Locate the cell with the specified text and output its (x, y) center coordinate. 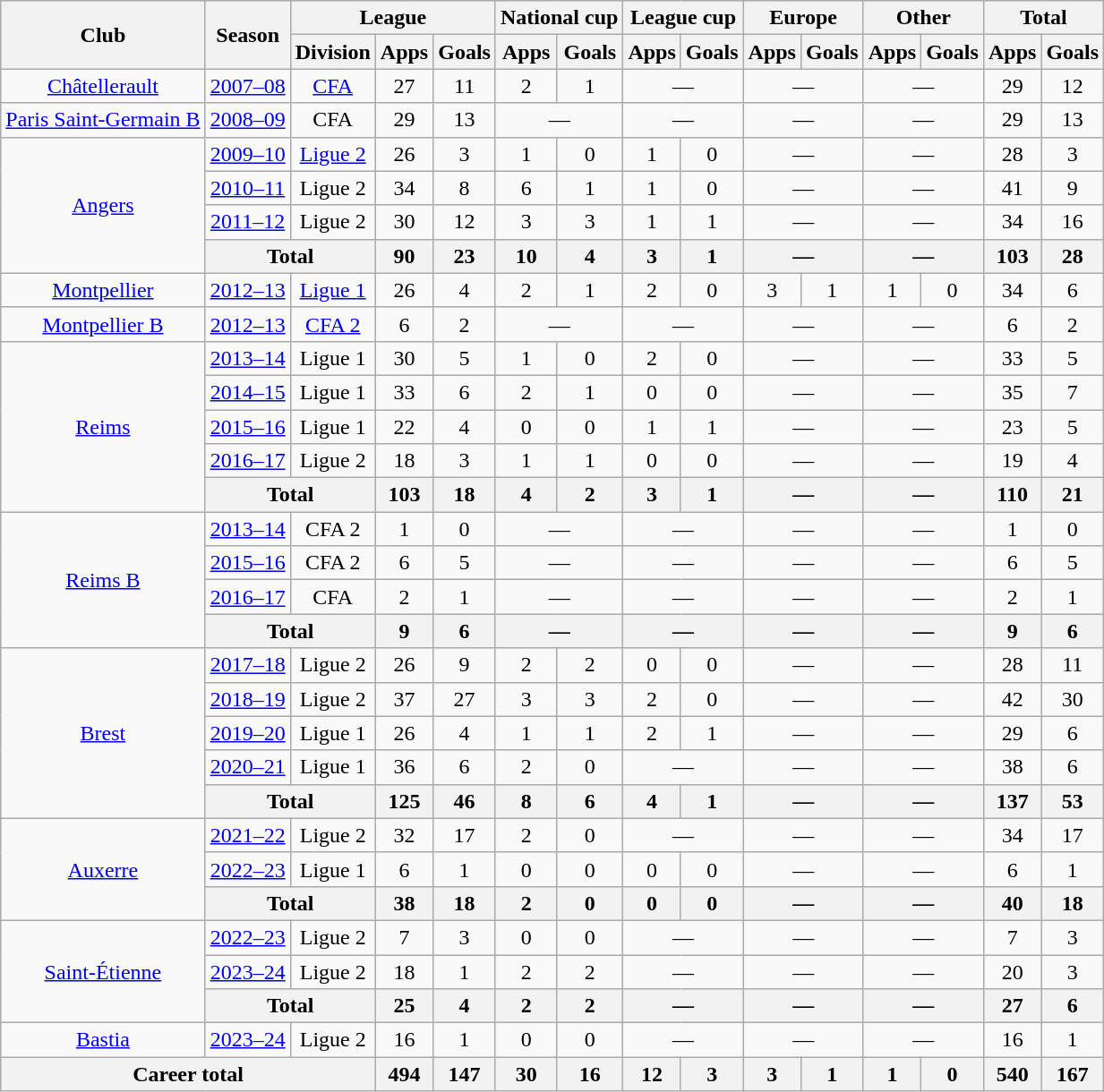
540 (1012, 1074)
90 (404, 256)
167 (1073, 1074)
40 (1012, 903)
41 (1012, 188)
Brest (103, 733)
League cup (683, 18)
Montpellier B (103, 324)
2021–22 (247, 835)
Reims B (103, 580)
19 (1012, 461)
Châtellerault (103, 86)
2018–19 (247, 699)
10 (526, 256)
Other (923, 18)
Saint-Étienne (103, 971)
125 (404, 801)
Reims (103, 426)
22 (404, 427)
36 (404, 767)
37 (404, 699)
2019–20 (247, 733)
Season (247, 35)
2009–10 (247, 154)
35 (1012, 392)
2007–08 (247, 86)
494 (404, 1074)
21 (1073, 495)
National cup (559, 18)
Bastia (103, 1040)
137 (1012, 801)
Auxerre (103, 869)
Paris Saint-Germain B (103, 120)
46 (465, 801)
42 (1012, 699)
53 (1073, 801)
147 (465, 1074)
Club (103, 35)
2014–15 (247, 392)
Montpellier (103, 290)
2008–09 (247, 120)
2020–21 (247, 767)
2011–12 (247, 222)
Career total (188, 1074)
32 (404, 835)
2017–18 (247, 665)
20 (1012, 971)
25 (404, 1006)
Division (333, 52)
110 (1012, 495)
2010–11 (247, 188)
Europe (803, 18)
Angers (103, 205)
League (392, 18)
